Provide the [x, y] coordinate of the cell's center where the given text is located.  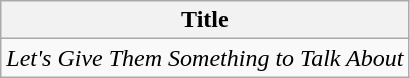
Title [205, 20]
Let's Give Them Something to Talk About [205, 58]
